Determine the [X, Y] coordinate at the center of the cell enclosing the given text.  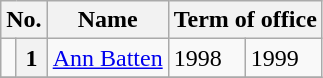
1998 [206, 58]
1999 [284, 58]
Term of office [245, 20]
No. [24, 20]
1 [32, 58]
Name [108, 20]
Ann Batten [108, 58]
